Locate the cell with the specified text and output its [x, y] center coordinate. 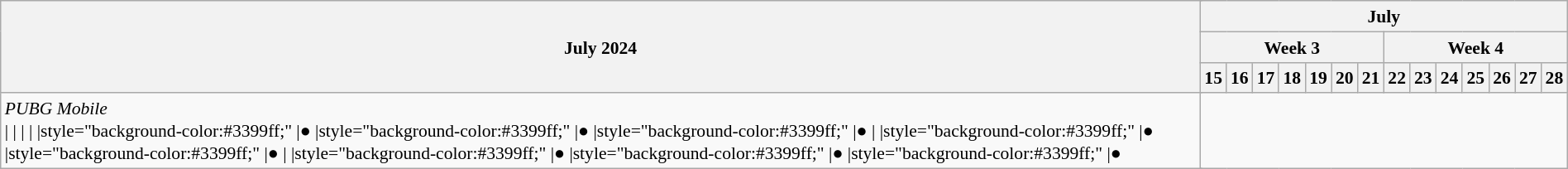
Week 3 [1292, 46]
23 [1423, 78]
22 [1397, 78]
27 [1528, 78]
21 [1371, 78]
18 [1292, 78]
16 [1240, 78]
20 [1345, 78]
July 2024 [600, 46]
26 [1502, 78]
17 [1266, 78]
July [1384, 17]
28 [1555, 78]
Week 4 [1475, 46]
15 [1213, 78]
24 [1450, 78]
25 [1475, 78]
19 [1318, 78]
